Determine the [X, Y] coordinate at the center of the cell enclosing the given text.  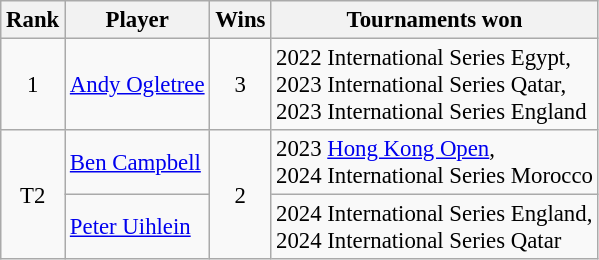
3 [240, 85]
2022 International Series Egypt,2023 International Series Qatar,2023 International Series England [435, 85]
2 [240, 194]
Ben Campbell [138, 162]
Peter Uihlein [138, 228]
2023 Hong Kong Open,2024 International Series Morocco [435, 162]
1 [33, 85]
Tournaments won [435, 20]
Wins [240, 20]
Player [138, 20]
Rank [33, 20]
Andy Ogletree [138, 85]
2024 International Series England,2024 International Series Qatar [435, 228]
T2 [33, 194]
